Provide the (x, y) coordinate of the cell's center where the given text is located.  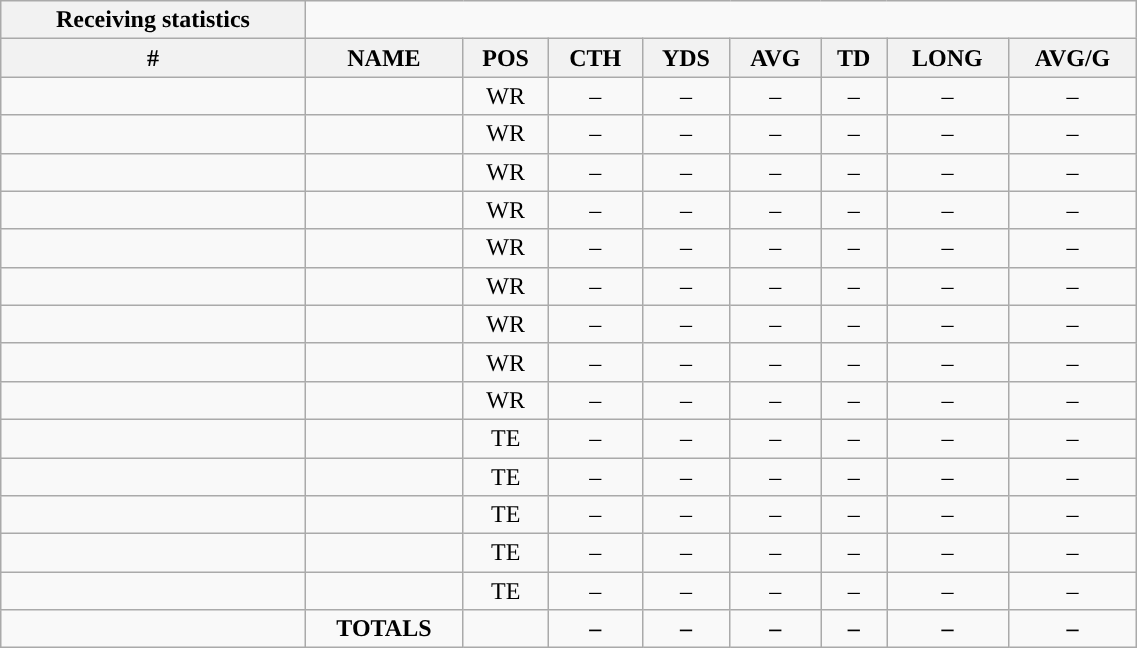
LONG (948, 58)
CTH (595, 58)
# (153, 58)
TD (854, 58)
AVG (776, 58)
AVG/G (1072, 58)
YDS (686, 58)
POS (506, 58)
NAME (384, 58)
Receiving statistics (153, 20)
TOTALS (384, 629)
